Pinpoint the cell where the given text exists, returning its (X, Y) midpoint coordinate. 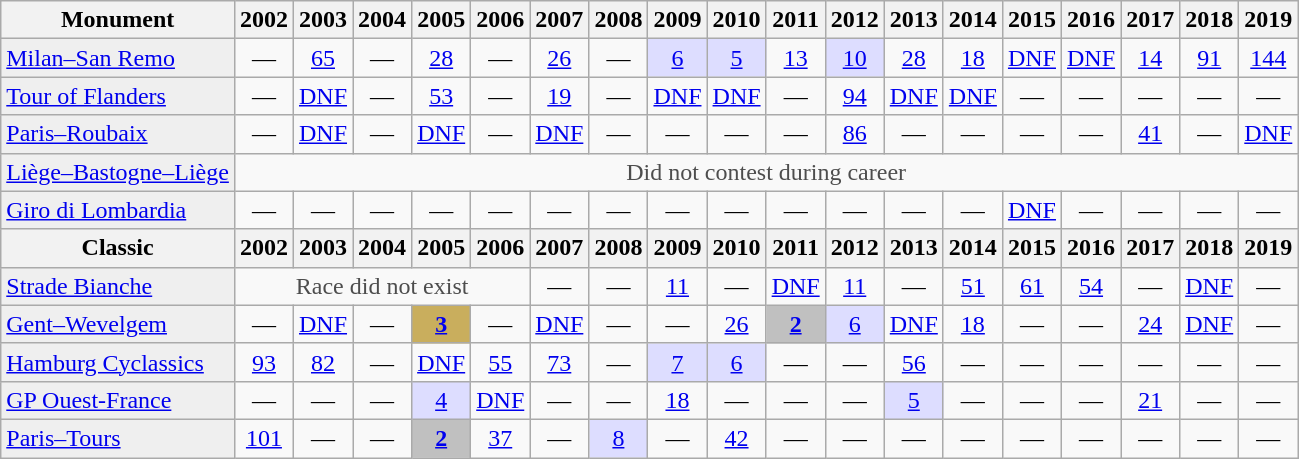
37 (500, 438)
42 (736, 438)
24 (1150, 324)
94 (854, 96)
Tour of Flanders (118, 96)
13 (796, 58)
54 (1092, 286)
101 (264, 438)
Monument (118, 20)
GP Ouest-France (118, 400)
82 (322, 362)
93 (264, 362)
Paris–Tours (118, 438)
61 (1032, 286)
55 (500, 362)
8 (618, 438)
Race did not exist (382, 286)
Paris–Roubaix (118, 134)
41 (1150, 134)
14 (1150, 58)
4 (442, 400)
Strade Bianche (118, 286)
3 (442, 324)
56 (914, 362)
65 (322, 58)
Milan–San Remo (118, 58)
53 (442, 96)
73 (560, 362)
51 (972, 286)
86 (854, 134)
7 (678, 362)
Liège–Bastogne–Liège (118, 172)
Giro di Lombardia (118, 210)
19 (560, 96)
10 (854, 58)
Hamburg Cyclassics (118, 362)
Gent–Wevelgem (118, 324)
21 (1150, 400)
Classic (118, 248)
Did not contest during career (766, 172)
91 (1210, 58)
144 (1268, 58)
